Capture the cell that displays the provided text and extract its [X, Y] central coordinate. 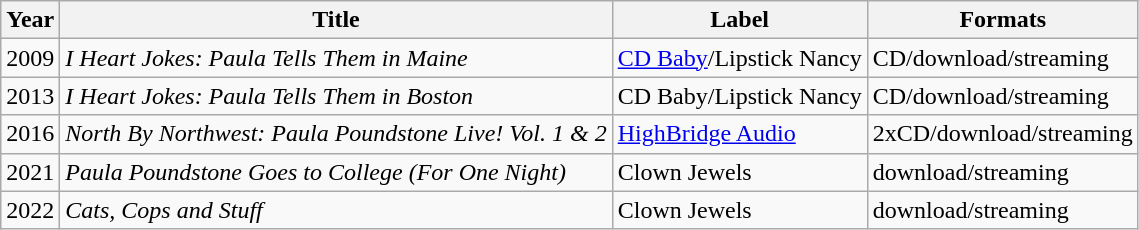
I Heart Jokes: Paula Tells Them in Maine [336, 58]
North By Northwest: Paula Poundstone Live! Vol. 1 & 2 [336, 134]
2022 [30, 210]
Year [30, 20]
Title [336, 20]
2013 [30, 96]
HighBridge Audio [740, 134]
Paula Poundstone Goes to College (For One Night) [336, 172]
2xCD/download/streaming [1002, 134]
Label [740, 20]
2021 [30, 172]
I Heart Jokes: Paula Tells Them in Boston [336, 96]
Formats [1002, 20]
2016 [30, 134]
Cats, Cops and Stuff [336, 210]
2009 [30, 58]
